Return the (X, Y) coordinate for the center point of the cell that contains the specified text.  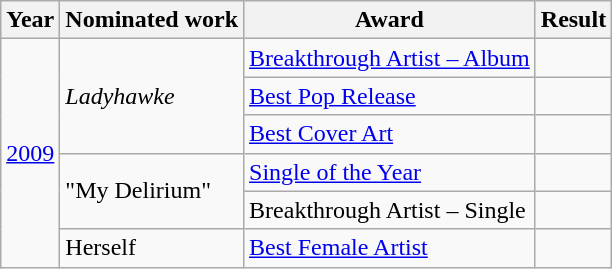
Award (390, 20)
Best Female Artist (390, 248)
Single of the Year (390, 172)
Result (573, 20)
2009 (30, 153)
Ladyhawke (152, 96)
Breakthrough Artist – Album (390, 58)
Best Cover Art (390, 134)
Herself (152, 248)
Year (30, 20)
Best Pop Release (390, 96)
"My Delirium" (152, 191)
Breakthrough Artist – Single (390, 210)
Nominated work (152, 20)
